Provide the [X, Y] coordinate of the cell's center where the given text is located.  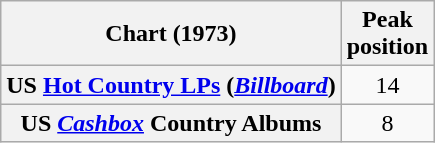
US Cashbox Country Albums [171, 123]
14 [387, 85]
8 [387, 123]
US Hot Country LPs (Billboard) [171, 85]
Chart (1973) [171, 34]
Peakposition [387, 34]
